Extract the [X, Y] coordinate from the center of the cell holding the provided text.  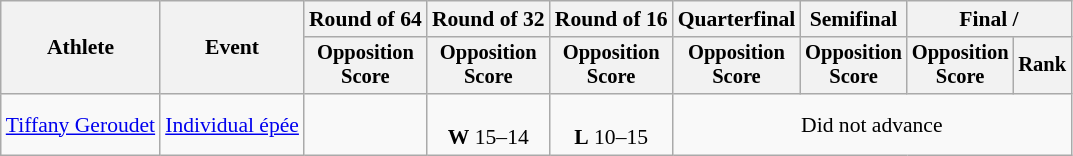
Athlete [80, 48]
Semifinal [854, 19]
Tiffany Geroudet [80, 124]
Round of 32 [488, 19]
Round of 16 [612, 19]
Rank [1042, 66]
Final / [989, 19]
Individual épée [232, 124]
W 15–14 [488, 124]
Quarterfinal [737, 19]
Did not advance [872, 124]
L 10–15 [612, 124]
Round of 64 [366, 19]
Event [232, 48]
